From the cell containing the given text, extract its center point as [X, Y] coordinate. 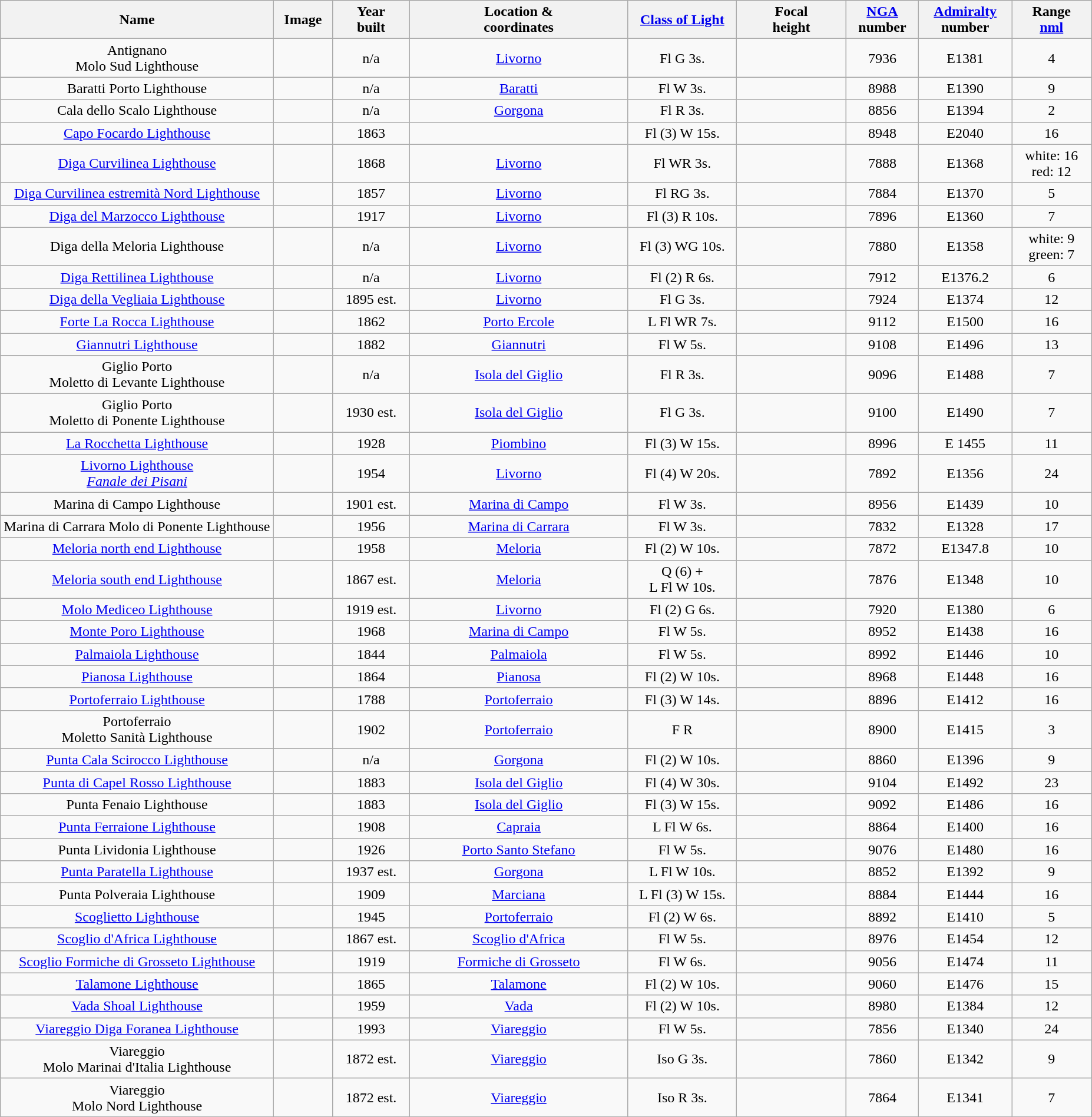
8980 [882, 1006]
Forte La Rocca Lighthouse [137, 321]
Punta Lividonia Lighthouse [137, 850]
1937 est. [371, 872]
E2040 [965, 133]
E1376.2 [965, 277]
E1486 [965, 805]
7864 [882, 1098]
E1381 [965, 58]
Punta di Capel Rosso Lighthouse [137, 783]
Fl (2) G 6s. [682, 609]
Admiraltynumber [965, 20]
E 1455 [965, 443]
8884 [882, 894]
Iso G 3s. [682, 1059]
E1444 [965, 894]
Scoglio d'Africa [518, 939]
2 [1052, 111]
Talamone [518, 984]
Giglio PortoMoletto di Levante Lighthouse [137, 374]
9100 [882, 413]
AntignanoMolo Sud Lighthouse [137, 58]
E1356 [965, 473]
Piombino [518, 443]
8852 [882, 872]
9092 [882, 805]
Palmaiola [518, 654]
E1368 [965, 164]
1958 [371, 549]
1956 [371, 526]
Fl (4) W 20s. [682, 473]
Monte Poro Lighthouse [137, 632]
Fl (2) W 6s. [682, 917]
Porto Ercole [518, 321]
Porto Santo Stefano [518, 850]
Marciana [518, 894]
Rangenml [1052, 20]
La Rocchetta Lighthouse [137, 443]
9056 [882, 962]
1864 [371, 677]
L Fl WR 7s. [682, 321]
E1415 [965, 729]
1844 [371, 654]
E1360 [965, 216]
7884 [882, 194]
1868 [371, 164]
4 [1052, 58]
Marina di Carrara Molo di Ponente Lighthouse [137, 526]
Focalheight [792, 20]
Q (6) +L Fl W 10s. [682, 579]
Location & coordinates [518, 20]
Capraia [518, 827]
E1374 [965, 299]
Punta Polveraia Lighthouse [137, 894]
F R [682, 729]
8860 [882, 760]
7832 [882, 526]
23 [1052, 783]
E1341 [965, 1098]
Name [137, 20]
PortoferraioMoletto Sanità Lighthouse [137, 729]
E1328 [965, 526]
E1348 [965, 579]
7860 [882, 1059]
Diga della Vegliaia Lighthouse [137, 299]
Meloria north end Lighthouse [137, 549]
3 [1052, 729]
E1347.8 [965, 549]
E1496 [965, 344]
1954 [371, 473]
7880 [882, 246]
Diga Curvilinea Lighthouse [137, 164]
1930 est. [371, 413]
8896 [882, 699]
E1412 [965, 699]
8968 [882, 677]
13 [1052, 344]
Molo Mediceo Lighthouse [137, 609]
E1342 [965, 1059]
8856 [882, 111]
1919 [371, 962]
E1394 [965, 111]
1909 [371, 894]
E1476 [965, 984]
7892 [882, 473]
1959 [371, 1006]
7920 [882, 609]
Vada Shoal Lighthouse [137, 1006]
1919 est. [371, 609]
Talamone Lighthouse [137, 984]
1788 [371, 699]
white: 16red: 12 [1052, 164]
E1370 [965, 194]
Giglio PortoMoletto di Ponente Lighthouse [137, 413]
7924 [882, 299]
Punta Fenaio Lighthouse [137, 805]
Livorno LighthouseFanale dei Pisani [137, 473]
Viareggio Diga Foranea Lighthouse [137, 1029]
E1390 [965, 88]
Capo Focardo Lighthouse [137, 133]
1993 [371, 1029]
1895 est. [371, 299]
Baratti Porto Lighthouse [137, 88]
Punta Cala Scirocco Lighthouse [137, 760]
1902 [371, 729]
E1392 [965, 872]
white: 9green: 7 [1052, 246]
Fl (4) W 30s. [682, 783]
E1480 [965, 850]
Scoglietto Lighthouse [137, 917]
Punta Paratella Lighthouse [137, 872]
Vada [518, 1006]
Marina di Campo Lighthouse [137, 504]
E1446 [965, 654]
9096 [882, 374]
NGAnumber [882, 20]
E1492 [965, 783]
ViareggioMolo Marinai d'Italia Lighthouse [137, 1059]
Cala dello Scalo Lighthouse [137, 111]
9108 [882, 344]
ViareggioMolo Nord Lighthouse [137, 1098]
7856 [882, 1029]
8864 [882, 827]
Fl W 6s. [682, 962]
8988 [882, 88]
8956 [882, 504]
Baratti [518, 88]
Diga Curvilinea estremità Nord Lighthouse [137, 194]
E1454 [965, 939]
Image [303, 20]
E1358 [965, 246]
E1488 [965, 374]
E1400 [965, 827]
Pianosa Lighthouse [137, 677]
7876 [882, 579]
Fl (2) R 6s. [682, 277]
Class of Light [682, 20]
E1340 [965, 1029]
Scoglio Formiche di Grosseto Lighthouse [137, 962]
Yearbuilt [371, 20]
Giannutri [518, 344]
1882 [371, 344]
E1438 [965, 632]
8976 [882, 939]
Palmaiola Lighthouse [137, 654]
8892 [882, 917]
Formiche di Grosseto [518, 962]
Fl RG 3s. [682, 194]
1945 [371, 917]
L Fl (3) W 15s. [682, 894]
7912 [882, 277]
Fl (3) W 14s. [682, 699]
1926 [371, 850]
7896 [882, 216]
15 [1052, 984]
1917 [371, 216]
E1439 [965, 504]
1928 [371, 443]
1863 [371, 133]
Portoferraio Lighthouse [137, 699]
E1448 [965, 677]
Fl (3) R 10s. [682, 216]
Diga del Marzocco Lighthouse [137, 216]
8952 [882, 632]
L Fl W 6s. [682, 827]
E1384 [965, 1006]
E1396 [965, 760]
E1380 [965, 609]
Giannutri Lighthouse [137, 344]
7936 [882, 58]
Diga Rettilinea Lighthouse [137, 277]
Diga della Meloria Lighthouse [137, 246]
17 [1052, 526]
E1474 [965, 962]
Meloria south end Lighthouse [137, 579]
1968 [371, 632]
8948 [882, 133]
7872 [882, 549]
1862 [371, 321]
7888 [882, 164]
Fl WR 3s. [682, 164]
1865 [371, 984]
E1500 [965, 321]
9104 [882, 783]
1908 [371, 827]
Punta Ferraione Lighthouse [137, 827]
9060 [882, 984]
8996 [882, 443]
Pianosa [518, 677]
Marina di Carrara [518, 526]
9112 [882, 321]
8992 [882, 654]
Fl (3) WG 10s. [682, 246]
E1410 [965, 917]
8900 [882, 729]
1857 [371, 194]
Scoglio d'Africa Lighthouse [137, 939]
E1490 [965, 413]
1901 est. [371, 504]
L Fl W 10s. [682, 872]
Iso R 3s. [682, 1098]
9076 [882, 850]
